Search for the cell housing the specified text and yield its [X, Y] center coordinate. 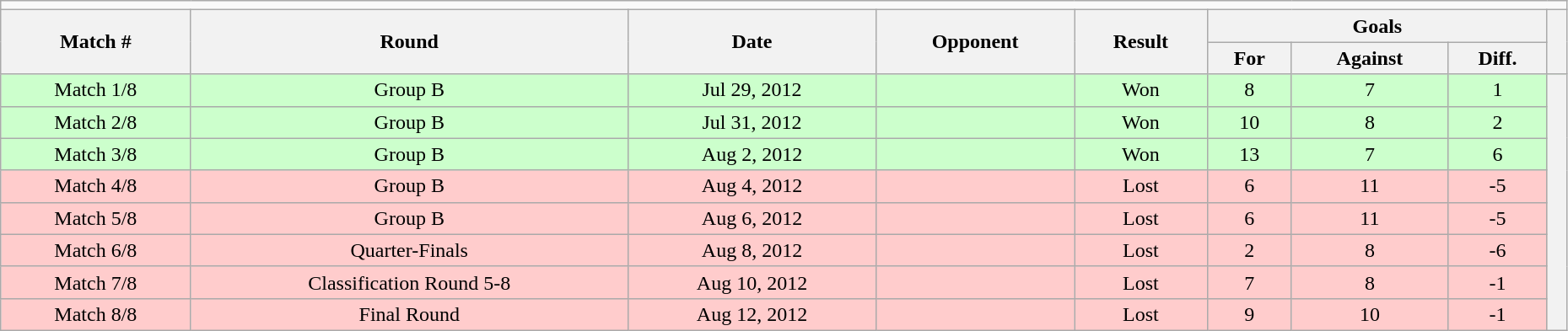
Aug 12, 2012 [752, 314]
Match 5/8 [96, 218]
Match 8/8 [96, 314]
Aug 8, 2012 [752, 250]
Classification Round 5-8 [409, 282]
Against [1370, 58]
Match 2/8 [96, 122]
Quarter-Finals [409, 250]
Jul 29, 2012 [752, 90]
Date [752, 42]
Round [409, 42]
9 [1249, 314]
Jul 31, 2012 [752, 122]
13 [1249, 154]
Match 4/8 [96, 186]
Diff. [1498, 58]
Opponent [975, 42]
Match 7/8 [96, 282]
Match 6/8 [96, 250]
Aug 10, 2012 [752, 282]
For [1249, 58]
Aug 6, 2012 [752, 218]
Aug 2, 2012 [752, 154]
Goals [1377, 26]
Match # [96, 42]
Match 3/8 [96, 154]
Result [1141, 42]
1 [1498, 90]
-6 [1498, 250]
Match 1/8 [96, 90]
Final Round [409, 314]
Aug 4, 2012 [752, 186]
